Pinpoint the cell where the given text exists, returning its (x, y) midpoint coordinate. 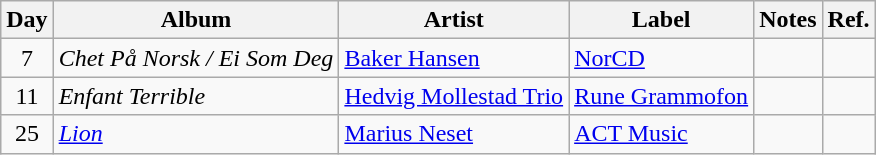
Artist (454, 20)
11 (27, 96)
Lion (196, 134)
Label (662, 20)
25 (27, 134)
NorCD (662, 58)
7 (27, 58)
Notes (788, 20)
ACT Music (662, 134)
Enfant Terrible (196, 96)
Baker Hansen (454, 58)
Ref. (848, 20)
Album (196, 20)
Marius Neset (454, 134)
Rune Grammofon (662, 96)
Day (27, 20)
Chet På Norsk / Ei Som Deg (196, 58)
Hedvig Mollestad Trio (454, 96)
